Identify which cell holds the provided text, then report its (X, Y) central coordinate. 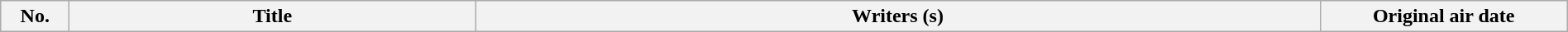
Title (273, 16)
Writers (s) (898, 16)
Original air date (1444, 16)
No. (35, 16)
